Return the [x, y] coordinate for the center point of the cell that contains the specified text.  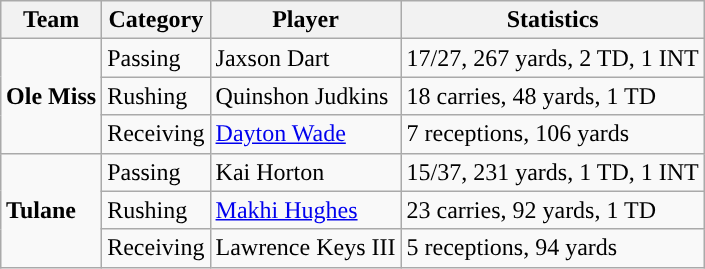
5 receptions, 94 yards [552, 248]
18 carries, 48 yards, 1 TD [552, 96]
Category [156, 20]
Jaxson Dart [306, 58]
Team [52, 20]
Lawrence Keys III [306, 248]
Ole Miss [52, 96]
7 receptions, 106 yards [552, 134]
Tulane [52, 210]
Dayton Wade [306, 134]
Kai Horton [306, 172]
17/27, 267 yards, 2 TD, 1 INT [552, 58]
23 carries, 92 yards, 1 TD [552, 210]
15/37, 231 yards, 1 TD, 1 INT [552, 172]
Statistics [552, 20]
Makhi Hughes [306, 210]
Quinshon Judkins [306, 96]
Player [306, 20]
